Identify which cell holds the provided text, then report its (x, y) central coordinate. 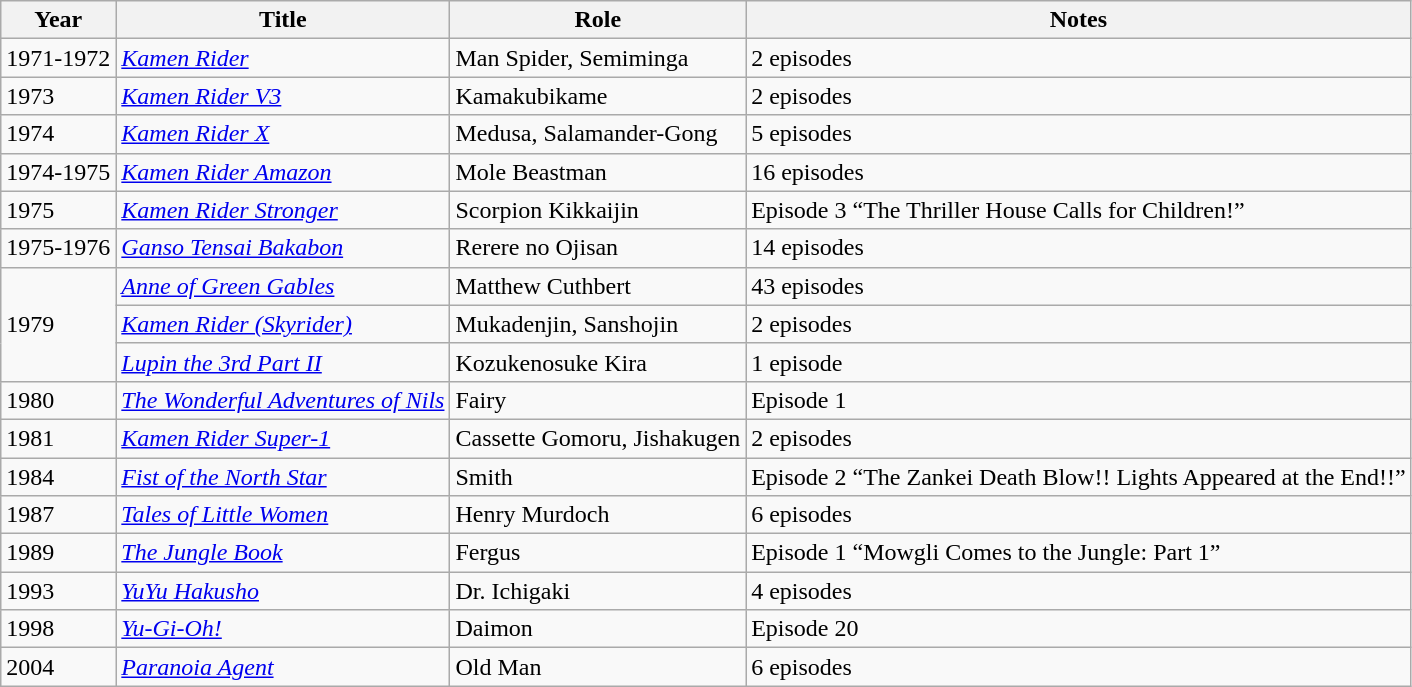
Cassette Gomoru, Jishakugen (598, 438)
Matthew Cuthbert (598, 286)
1975 (58, 210)
Kamen Rider V3 (283, 96)
5 episodes (1079, 134)
43 episodes (1079, 286)
14 episodes (1079, 248)
Kamen Rider (283, 58)
Paranoia Agent (283, 667)
1989 (58, 553)
Rerere no Ojisan (598, 248)
Scorpion Kikkaijin (598, 210)
1998 (58, 629)
Role (598, 20)
2004 (58, 667)
Fergus (598, 553)
1 episode (1079, 362)
YuYu Hakusho (283, 591)
1981 (58, 438)
1971-1972 (58, 58)
1974-1975 (58, 172)
Kamakubikame (598, 96)
Smith (598, 477)
Episode 3 “The Thriller House Calls for Children!” (1079, 210)
Kamen Rider Amazon (283, 172)
The Wonderful Adventures of Nils (283, 400)
Episode 2 “The Zankei Death Blow!! Lights Appeared at the End!!” (1079, 477)
Episode 1 (1079, 400)
Notes (1079, 20)
Episode 1 “Mowgli Comes to the Jungle: Part 1” (1079, 553)
Year (58, 20)
1979 (58, 324)
Lupin the 3rd Part II (283, 362)
1975-1976 (58, 248)
Tales of Little Women (283, 515)
Kamen Rider Stronger (283, 210)
1984 (58, 477)
4 episodes (1079, 591)
Yu-Gi-Oh! (283, 629)
Ganso Tensai Bakabon (283, 248)
1987 (58, 515)
Henry Murdoch (598, 515)
Kamen Rider X (283, 134)
Fairy (598, 400)
Title (283, 20)
Kozukenosuke Kira (598, 362)
Anne of Green Gables (283, 286)
1974 (58, 134)
Kamen Rider Super-1 (283, 438)
1993 (58, 591)
Daimon (598, 629)
Kamen Rider (Skyrider) (283, 324)
1980 (58, 400)
Old Man (598, 667)
1973 (58, 96)
Episode 20 (1079, 629)
The Jungle Book (283, 553)
Mukadenjin, Sanshojin (598, 324)
Mole Beastman (598, 172)
Medusa, Salamander-Gong (598, 134)
16 episodes (1079, 172)
Fist of the North Star (283, 477)
Man Spider, Semiminga (598, 58)
Dr. Ichigaki (598, 591)
